Pinpoint the cell where the given text exists, returning its (x, y) midpoint coordinate. 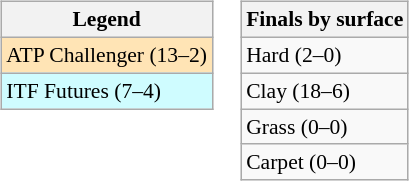
Finals by surface (324, 20)
Carpet (0–0) (324, 162)
ITF Futures (7–4) (106, 91)
Grass (0–0) (324, 127)
Clay (18–6) (324, 91)
ATP Challenger (13–2) (106, 55)
Hard (2–0) (324, 55)
Legend (106, 20)
